Return (X, Y) of the center of cell containing provided text 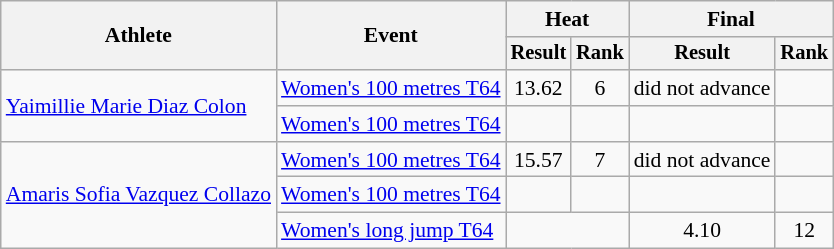
13.62 (539, 88)
Women's long jump T64 (391, 231)
Yaimillie Marie Diaz Colon (138, 106)
Athlete (138, 36)
12 (804, 231)
Heat (568, 19)
Final (731, 19)
Event (391, 36)
6 (600, 88)
Amaris Sofia Vazquez Collazo (138, 196)
4.10 (702, 231)
7 (600, 160)
15.57 (539, 160)
